Extract the (x, y) coordinate from the center of the cell holding the provided text.  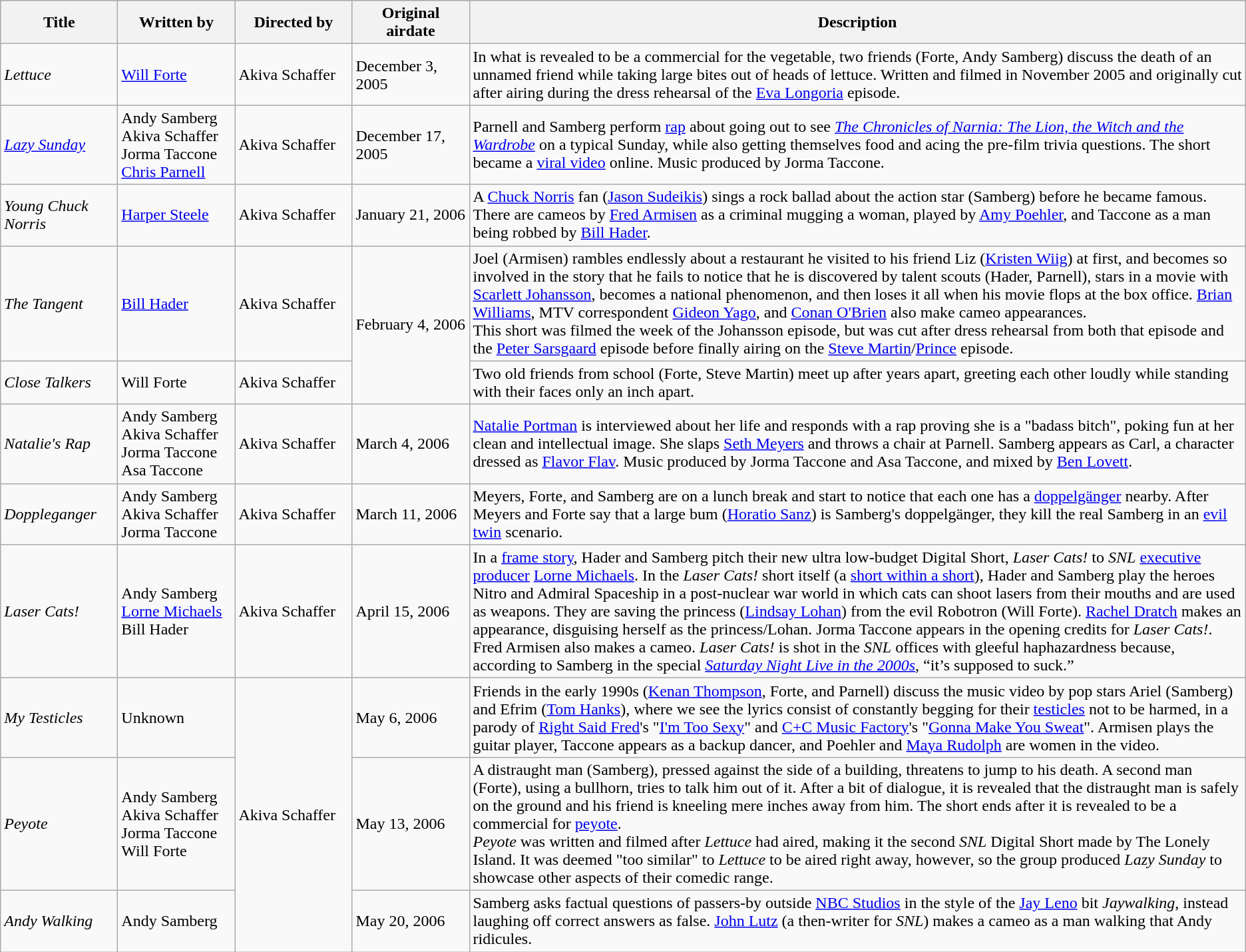
December 3, 2005 (411, 75)
Lazy Sunday (59, 145)
My Testicles (59, 718)
Laser Cats! (59, 611)
Andy Walking (59, 921)
Young Chuck Norris (59, 215)
Andy SambergAkiva SchafferJorma TacconeWill Forte (176, 824)
Written by (176, 23)
January 21, 2006 (411, 215)
Natalie's Rap (59, 443)
Andy Samberg (176, 921)
Peyote (59, 824)
Directed by (294, 23)
The Tangent (59, 304)
Doppleganger (59, 514)
Unknown (176, 718)
Andy SambergAkiva SchafferJorma TacconeAsa Taccone (176, 443)
Andy SambergAkiva SchafferJorma Taccone (176, 514)
May 13, 2006 (411, 824)
February 4, 2006 (411, 325)
Andy SambergAkiva SchafferJorma TacconeChris Parnell (176, 145)
Description (857, 23)
Close Talkers (59, 382)
Harper Steele (176, 215)
Lettuce (59, 75)
March 4, 2006 (411, 443)
March 11, 2006 (411, 514)
May 6, 2006 (411, 718)
Original airdate (411, 23)
Bill Hader (176, 304)
Andy SambergLorne MichaelsBill Hader (176, 611)
April 15, 2006 (411, 611)
May 20, 2006 (411, 921)
December 17, 2005 (411, 145)
Title (59, 23)
